Detect which cell encompasses the target text, then output its (X, Y) center coordinate. 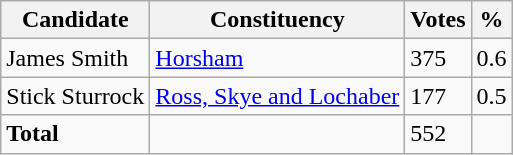
Constituency (278, 20)
% (492, 20)
177 (438, 96)
Ross, Skye and Lochaber (278, 96)
Stick Sturrock (76, 96)
Total (76, 134)
375 (438, 58)
Candidate (76, 20)
Horsham (278, 58)
0.5 (492, 96)
James Smith (76, 58)
552 (438, 134)
Votes (438, 20)
0.6 (492, 58)
